Determine the (X, Y) coordinate at the center of the cell enclosing the given text.  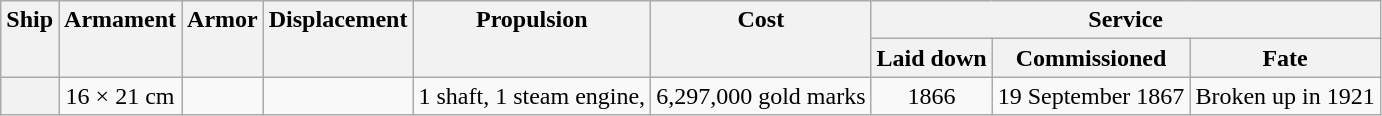
19 September 1867 (1091, 96)
Commissioned (1091, 58)
Propulsion (532, 39)
Armor (223, 39)
Fate (1285, 58)
Service (1126, 20)
1866 (932, 96)
Laid down (932, 58)
Ship (30, 39)
6,297,000 gold marks (761, 96)
Broken up in 1921 (1285, 96)
Cost (761, 39)
Displacement (338, 39)
1 shaft, 1 steam engine, (532, 96)
Armament (120, 39)
16 × 21 cm (120, 96)
